Capture the cell that displays the provided text and extract its (x, y) central coordinate. 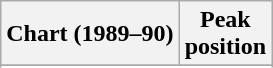
Peakposition (225, 34)
Chart (1989–90) (90, 34)
